Locate the cell with the specified text and output its [x, y] center coordinate. 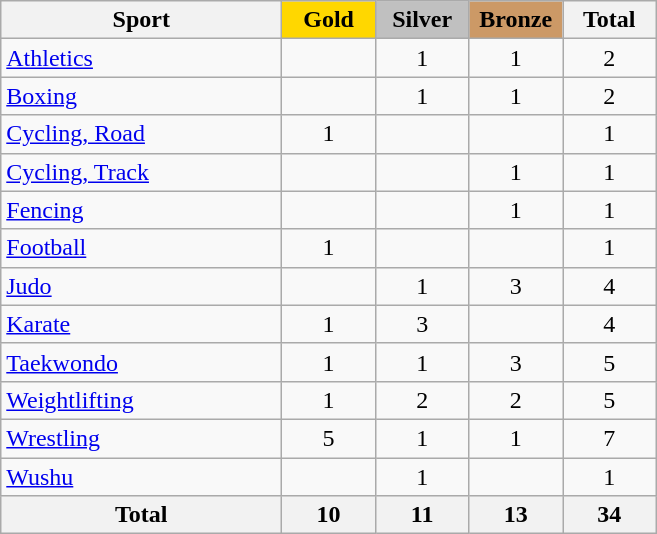
Gold [329, 20]
10 [329, 515]
Cycling, Track [142, 172]
Taekwondo [142, 362]
Bronze [516, 20]
Karate [142, 324]
Football [142, 248]
Wushu [142, 477]
Silver [422, 20]
11 [422, 515]
34 [609, 515]
7 [609, 438]
Weightlifting [142, 400]
Wrestling [142, 438]
Boxing [142, 96]
Athletics [142, 58]
Judo [142, 286]
Fencing [142, 210]
Sport [142, 20]
Cycling, Road [142, 134]
13 [516, 515]
